Return (x, y) of the center of cell containing provided text 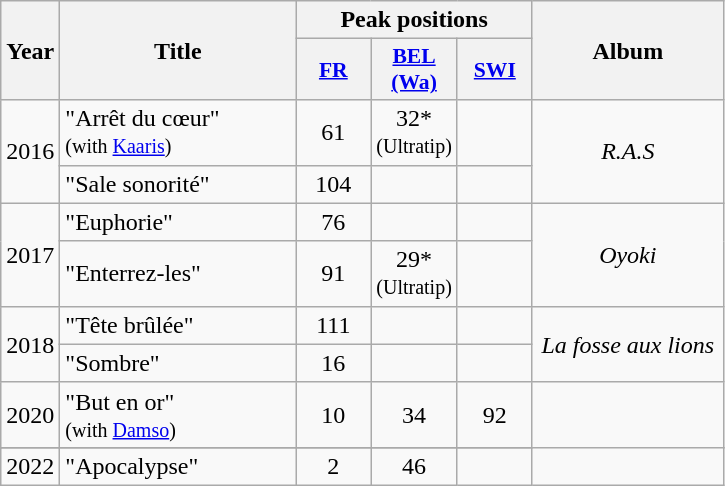
46 (414, 466)
La fosse aux lions (628, 344)
2 (334, 466)
SWI (494, 70)
"Sombre" (178, 363)
"Sale sonorité" (178, 184)
FR (334, 70)
76 (334, 222)
Peak positions (414, 20)
"Tête brûlée" (178, 325)
BEL(Wa) (414, 70)
2022 (30, 466)
R.A.S (628, 152)
2018 (30, 344)
29*(Ultratip) (414, 274)
Album (628, 50)
92 (494, 414)
"But en or"(with Damso) (178, 414)
34 (414, 414)
2016 (30, 152)
104 (334, 184)
61 (334, 132)
91 (334, 274)
"Enterrez-les" (178, 274)
2020 (30, 414)
Oyoki (628, 254)
"Arrêt du cœur" (with Kaaris) (178, 132)
"Euphorie" (178, 222)
111 (334, 325)
Year (30, 50)
Title (178, 50)
10 (334, 414)
16 (334, 363)
32*(Ultratip) (414, 132)
2017 (30, 254)
"Apocalypse" (178, 466)
